Pinpoint the cell where the given text exists, returning its [x, y] midpoint coordinate. 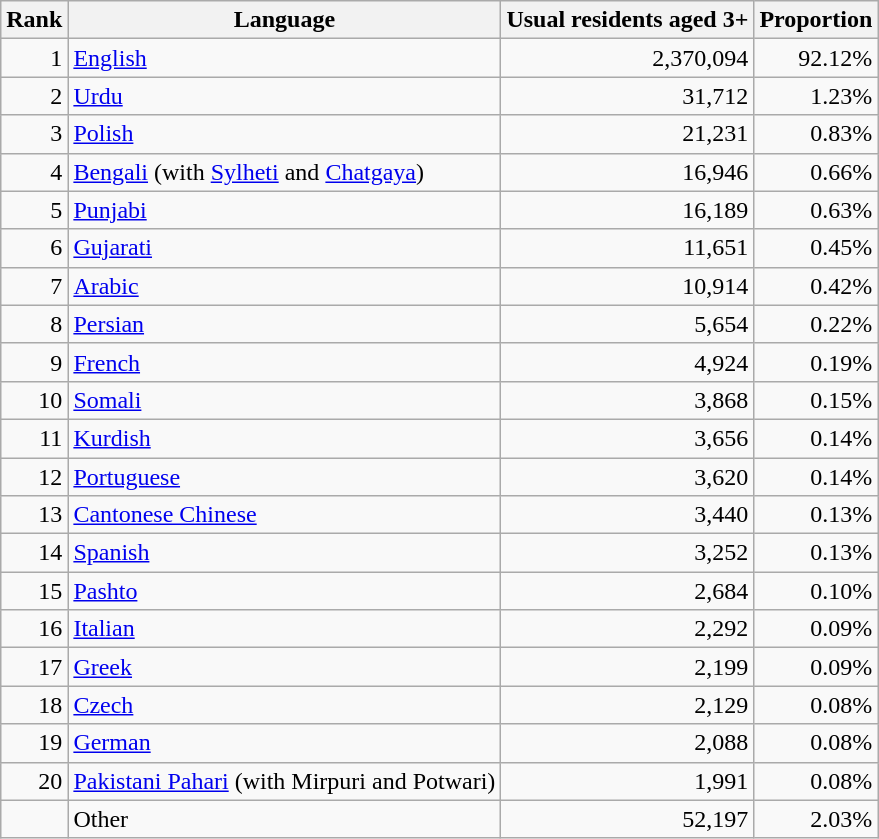
4,924 [628, 362]
11 [34, 438]
0.19% [816, 362]
16,189 [628, 210]
17 [34, 667]
Proportion [816, 20]
German [284, 743]
13 [34, 515]
0.10% [816, 591]
Pashto [284, 591]
Kurdish [284, 438]
Rank [34, 20]
19 [34, 743]
52,197 [628, 819]
Bengali (with Sylheti and Chatgaya) [284, 172]
3,620 [628, 477]
Pakistani Pahari (with Mirpuri and Potwari) [284, 781]
16 [34, 629]
1 [34, 58]
31,712 [628, 96]
Czech [284, 705]
3,252 [628, 553]
0.22% [816, 324]
2,292 [628, 629]
0.42% [816, 286]
Portuguese [284, 477]
15 [34, 591]
0.63% [816, 210]
Persian [284, 324]
Gujarati [284, 248]
Polish [284, 134]
Other [284, 819]
4 [34, 172]
French [284, 362]
Usual residents aged 3+ [628, 20]
Italian [284, 629]
3,868 [628, 400]
0.15% [816, 400]
3 [34, 134]
10,914 [628, 286]
2 [34, 96]
7 [34, 286]
2,199 [628, 667]
11,651 [628, 248]
Language [284, 20]
3,440 [628, 515]
0.83% [816, 134]
14 [34, 553]
20 [34, 781]
0.66% [816, 172]
3,656 [628, 438]
5 [34, 210]
8 [34, 324]
12 [34, 477]
0.45% [816, 248]
English [284, 58]
21,231 [628, 134]
Spanish [284, 553]
6 [34, 248]
2,370,094 [628, 58]
Somali [284, 400]
Arabic [284, 286]
Urdu [284, 96]
16,946 [628, 172]
2,684 [628, 591]
Cantonese Chinese [284, 515]
18 [34, 705]
1.23% [816, 96]
2.03% [816, 819]
9 [34, 362]
2,088 [628, 743]
Punjabi [284, 210]
Greek [284, 667]
1,991 [628, 781]
10 [34, 400]
5,654 [628, 324]
92.12% [816, 58]
2,129 [628, 705]
